Find where the given text appears and provide that cell's center as [x, y] coordinate. 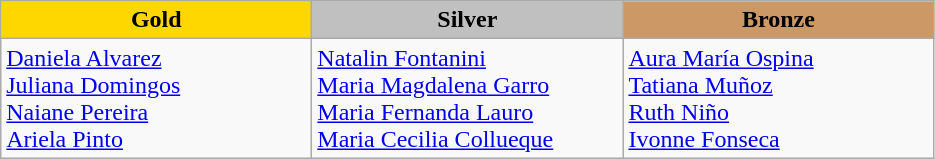
Silver [468, 20]
Aura María OspinaTatiana MuñozRuth NiñoIvonne Fonseca [778, 98]
Daniela AlvarezJuliana DomingosNaiane PereiraAriela Pinto [156, 98]
Natalin FontaniniMaria Magdalena GarroMaria Fernanda LauroMaria Cecilia Collueque [468, 98]
Gold [156, 20]
Bronze [778, 20]
